Determine the [X, Y] coordinate at the center of the cell enclosing the given text.  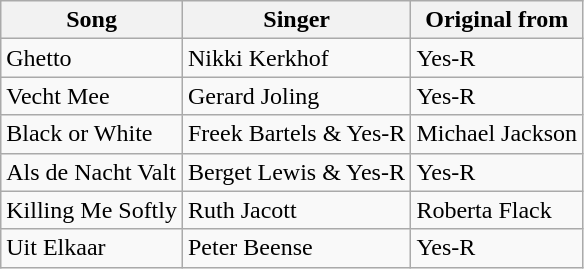
Ghetto [92, 58]
Peter Beense [296, 248]
Vecht Mee [92, 96]
Uit Elkaar [92, 248]
Original from [497, 20]
Ruth Jacott [296, 210]
Song [92, 20]
Freek Bartels & Yes-R [296, 134]
Singer [296, 20]
Killing Me Softly [92, 210]
Roberta Flack [497, 210]
Michael Jackson [497, 134]
Nikki Kerkhof [296, 58]
Black or White [92, 134]
Gerard Joling [296, 96]
Als de Nacht Valt [92, 172]
Berget Lewis & Yes-R [296, 172]
